Identify which cell holds the provided text, then report its [X, Y] central coordinate. 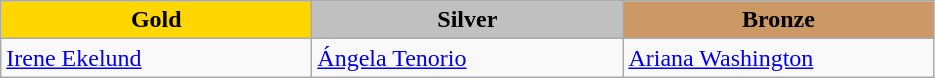
Ariana Washington [778, 58]
Gold [156, 20]
Ángela Tenorio [468, 58]
Silver [468, 20]
Bronze [778, 20]
Irene Ekelund [156, 58]
